Scan for the cell matching the given text and deliver its (X, Y) coordinate at center. 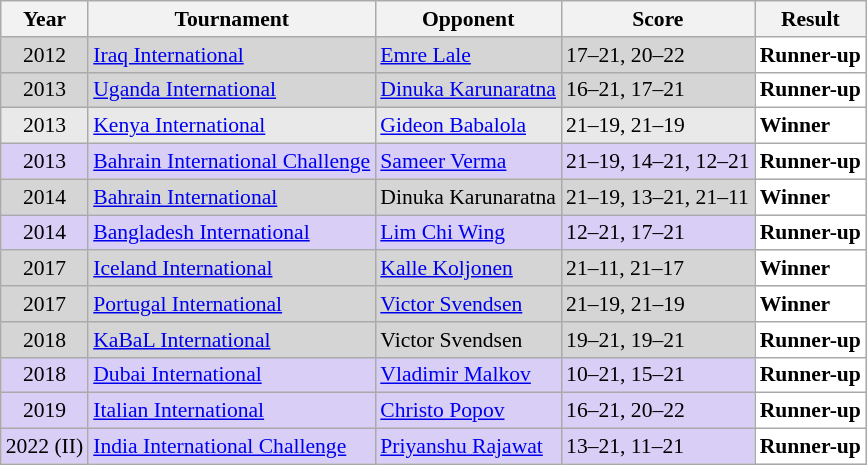
Lim Chi Wing (468, 233)
2012 (44, 55)
Christo Popov (468, 411)
Opponent (468, 19)
13–21, 11–21 (658, 447)
21–19, 13–21, 21–11 (658, 197)
India International Challenge (232, 447)
16–21, 17–21 (658, 90)
Kalle Koljonen (468, 269)
Kenya International (232, 126)
16–21, 20–22 (658, 411)
Dubai International (232, 375)
Emre Lale (468, 55)
17–21, 20–22 (658, 55)
Iraq International (232, 55)
21–19, 14–21, 12–21 (658, 162)
Iceland International (232, 269)
Result (810, 19)
Portugal International (232, 304)
12–21, 17–21 (658, 233)
Priyanshu Rajawat (468, 447)
Bahrain International (232, 197)
Uganda International (232, 90)
21–11, 21–17 (658, 269)
Bangladesh International (232, 233)
Vladimir Malkov (468, 375)
Score (658, 19)
Italian International (232, 411)
Sameer Verma (468, 162)
Bahrain International Challenge (232, 162)
KaBaL International (232, 340)
2022 (II) (44, 447)
Tournament (232, 19)
Year (44, 19)
Gideon Babalola (468, 126)
2019 (44, 411)
10–21, 15–21 (658, 375)
19–21, 19–21 (658, 340)
